Output the [x, y] coordinate of the center of the cell containing the given text.  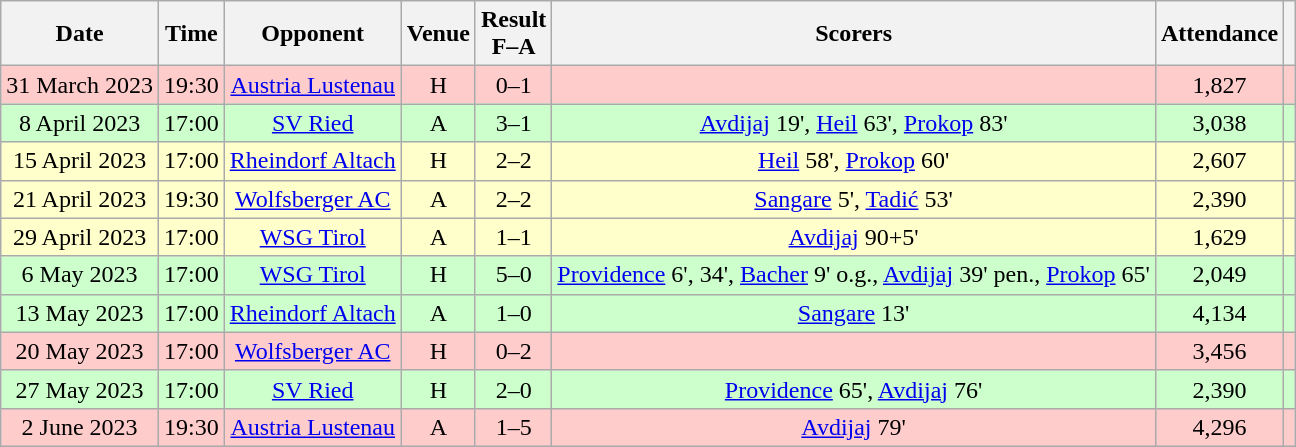
Scorers [854, 34]
Providence 65', Avdijaj 76' [854, 389]
3,038 [1219, 123]
2–0 [513, 389]
27 May 2023 [80, 389]
3–1 [513, 123]
Opponent [312, 34]
Heil 58', Prokop 60' [854, 161]
31 March 2023 [80, 85]
3,456 [1219, 351]
1,629 [1219, 237]
Avdijaj 90+5' [854, 237]
1,827 [1219, 85]
Providence 6', 34', Bacher 9' o.g., Avdijaj 39' pen., Prokop 65' [854, 275]
Sangare 5', Tadić 53' [854, 199]
0–1 [513, 85]
Avdijaj 19', Heil 63', Prokop 83' [854, 123]
2,049 [1219, 275]
1–1 [513, 237]
5–0 [513, 275]
0–2 [513, 351]
1–5 [513, 427]
13 May 2023 [80, 313]
2 June 2023 [80, 427]
Date [80, 34]
2,607 [1219, 161]
Sangare 13' [854, 313]
15 April 2023 [80, 161]
29 April 2023 [80, 237]
4,296 [1219, 427]
8 April 2023 [80, 123]
6 May 2023 [80, 275]
4,134 [1219, 313]
21 April 2023 [80, 199]
ResultF–A [513, 34]
Avdijaj 79' [854, 427]
20 May 2023 [80, 351]
1–0 [513, 313]
Attendance [1219, 34]
Time [191, 34]
Venue [438, 34]
